Extract the (x, y) coordinate from the center of the cell holding the provided text.  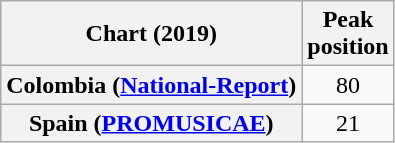
Colombia (National-Report) (152, 85)
80 (348, 85)
Peakposition (348, 34)
Chart (2019) (152, 34)
21 (348, 123)
Spain (PROMUSICAE) (152, 123)
